Provide the (X, Y) coordinate of the cell's center where the given text is located.  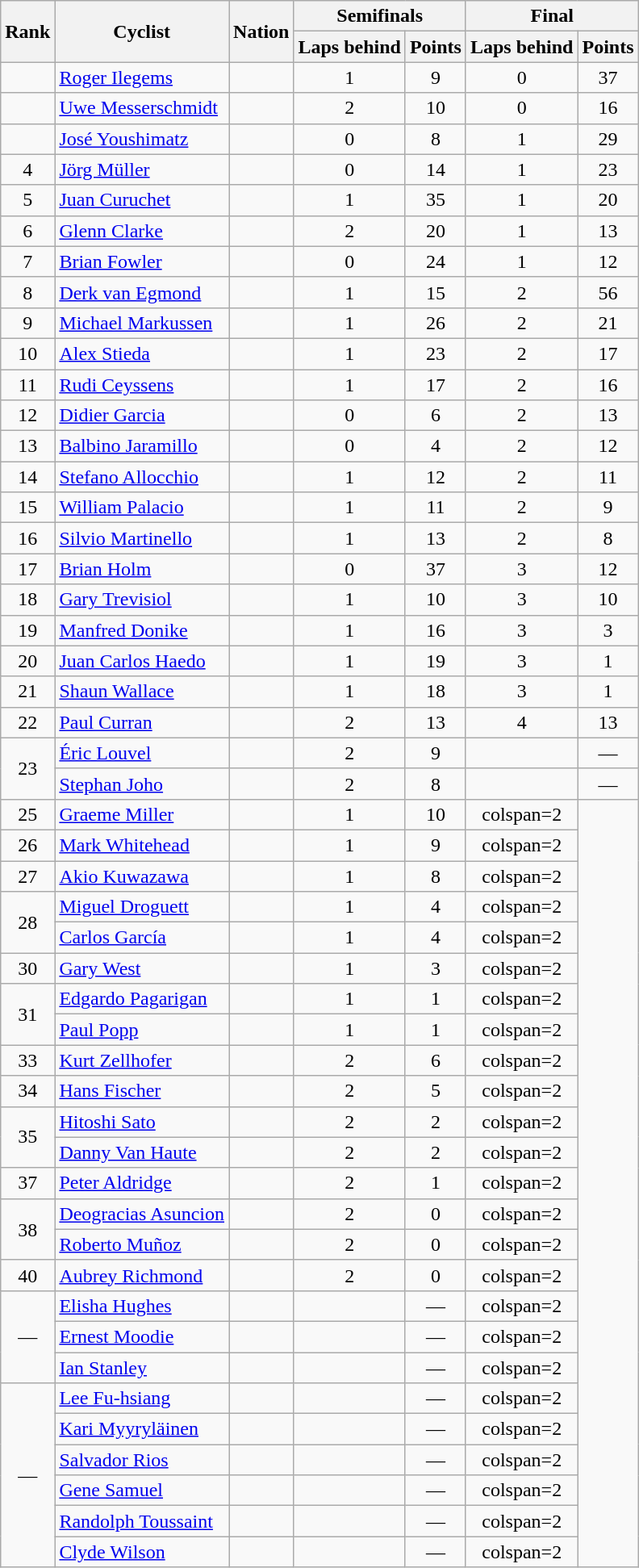
Éric Louvel (142, 753)
Edgardo Pagarigan (142, 999)
38 (27, 1229)
Balbino Jaramillo (142, 446)
Gene Samuel (142, 1491)
Kurt Zellhofer (142, 1060)
William Palacio (142, 508)
Gary West (142, 968)
Rank (27, 31)
Elisha Hughes (142, 1306)
Roberto Muñoz (142, 1244)
Graeme Miller (142, 814)
Cyclist (142, 31)
Uwe Messerschmidt (142, 108)
Ian Stanley (142, 1368)
Michael Markussen (142, 323)
25 (27, 814)
Juan Carlos Haedo (142, 661)
Rudi Ceyssens (142, 385)
Brian Fowler (142, 261)
27 (27, 876)
Hitoshi Sato (142, 1122)
Paul Popp (142, 1030)
Aubrey Richmond (142, 1275)
33 (27, 1060)
7 (27, 261)
Deogracias Asuncion (142, 1214)
Roger Ilegems (142, 77)
Nation (261, 31)
Jörg Müller (142, 169)
34 (27, 1091)
31 (27, 1014)
Juan Curuchet (142, 200)
Akio Kuwazawa (142, 876)
Ernest Moodie (142, 1336)
29 (608, 139)
24 (436, 261)
Shaun Wallace (142, 692)
Danny Van Haute (142, 1152)
Glenn Clarke (142, 231)
Kari Myyryläinen (142, 1429)
Lee Fu-hsiang (142, 1399)
Clyde Wilson (142, 1552)
Brian Holm (142, 569)
José Youshimatz (142, 139)
Semifinals (380, 16)
Randolph Toussaint (142, 1521)
Peter Aldridge (142, 1183)
40 (27, 1275)
Hans Fischer (142, 1091)
Didier Garcia (142, 416)
Mark Whitehead (142, 845)
Final (552, 16)
28 (27, 922)
Alex Stieda (142, 353)
Derk van Egmond (142, 292)
Stefano Allocchio (142, 477)
30 (27, 968)
Silvio Martinello (142, 538)
Manfred Donike (142, 630)
56 (608, 292)
22 (27, 722)
Miguel Droguett (142, 907)
Carlos García (142, 938)
Stephan Joho (142, 784)
Paul Curran (142, 722)
Salvador Rios (142, 1460)
Gary Trevisiol (142, 600)
